Pinpoint the cell where the given text exists, returning its (X, Y) midpoint coordinate. 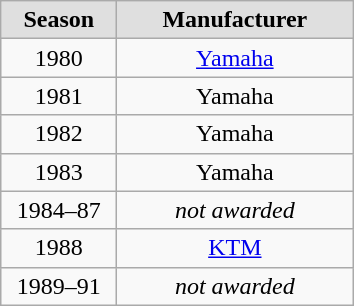
1983 (59, 172)
1984–87 (59, 210)
1982 (59, 134)
KTM (235, 248)
1980 (59, 58)
Manufacturer (235, 20)
Season (59, 20)
1988 (59, 248)
1981 (59, 96)
1989–91 (59, 286)
